Provide the (X, Y) coordinate of the cell's center where the given text is located.  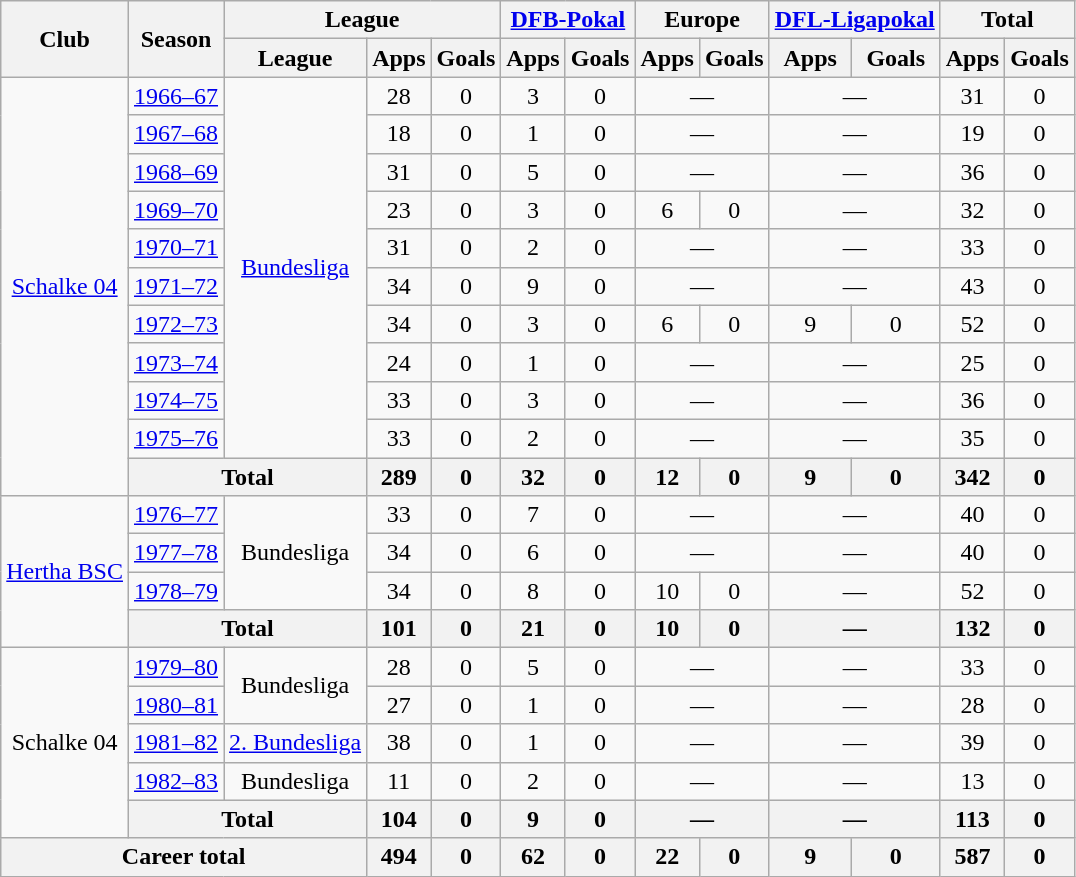
11 (399, 781)
494 (399, 857)
1980–81 (176, 705)
1982–83 (176, 781)
24 (399, 362)
1977–78 (176, 553)
38 (399, 743)
8 (533, 591)
1967–68 (176, 134)
342 (972, 477)
Club (65, 39)
7 (533, 515)
35 (972, 438)
1972–73 (176, 324)
132 (972, 629)
1973–74 (176, 362)
62 (533, 857)
1968–69 (176, 172)
19 (972, 134)
18 (399, 134)
Season (176, 39)
39 (972, 743)
Hertha BSC (65, 572)
113 (972, 819)
289 (399, 477)
Europe (702, 20)
43 (972, 286)
21 (533, 629)
1974–75 (176, 400)
1979–80 (176, 667)
1971–72 (176, 286)
1976–77 (176, 515)
1969–70 (176, 210)
1981–82 (176, 743)
27 (399, 705)
2. Bundesliga (296, 743)
22 (667, 857)
DFB-Pokal (568, 20)
101 (399, 629)
Career total (184, 857)
1966–67 (176, 96)
1970–71 (176, 248)
1978–79 (176, 591)
104 (399, 819)
587 (972, 857)
13 (972, 781)
DFL-Ligapokal (854, 20)
1975–76 (176, 438)
25 (972, 362)
12 (667, 477)
23 (399, 210)
